Output the (X, Y) coordinate of the center of the cell containing the given text.  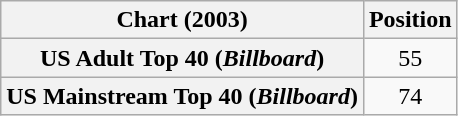
US Mainstream Top 40 (Billboard) (182, 96)
Chart (2003) (182, 20)
55 (410, 58)
74 (410, 96)
US Adult Top 40 (Billboard) (182, 58)
Position (410, 20)
